Find where the given text appears and provide that cell's center as [X, Y] coordinate. 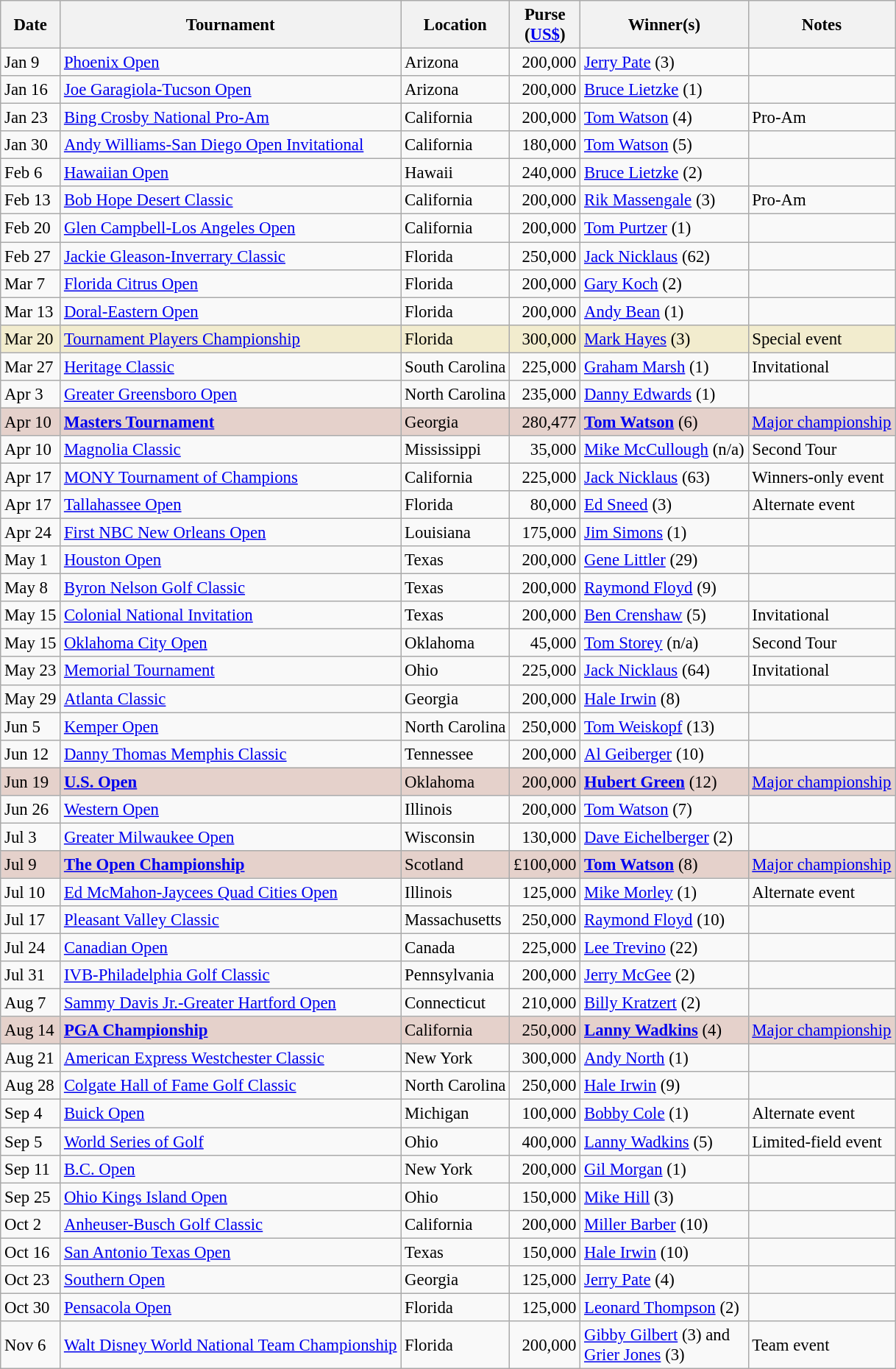
Jerry Pate (4) [664, 1280]
B.C. Open [231, 1169]
Special event [822, 339]
May 29 [31, 698]
Aug 7 [31, 1003]
Tom Watson (8) [664, 865]
Gene Littler (29) [664, 560]
Aug 28 [31, 1086]
Andy North (1) [664, 1058]
Oklahoma City Open [231, 643]
Canada [455, 948]
Ed McMahon-Jaycees Quad Cities Open [231, 892]
Jan 16 [31, 90]
Mike Morley (1) [664, 892]
Atlanta Classic [231, 698]
Lanny Wadkins (5) [664, 1142]
Oct 2 [31, 1224]
Jan 23 [31, 118]
Tom Weiskopf (13) [664, 726]
Tom Watson (7) [664, 810]
Greater Milwaukee Open [231, 837]
Sep 11 [31, 1169]
Hale Irwin (10) [664, 1252]
Sammy Davis Jr.-Greater Hartford Open [231, 1003]
Mississippi [455, 450]
Scotland [455, 865]
May 1 [31, 560]
Wisconsin [455, 837]
First NBC New Orleans Open [231, 533]
Jun 19 [31, 782]
Aug 14 [31, 1030]
Mar 13 [31, 311]
Billy Kratzert (2) [664, 1003]
Tournament [231, 25]
IVB-Philadelphia Golf Classic [231, 975]
130,000 [545, 837]
Byron Nelson Golf Classic [231, 588]
Mar 20 [31, 339]
Jim Simons (1) [664, 533]
Colgate Hall of Fame Golf Classic [231, 1086]
Gil Morgan (1) [664, 1169]
The Open Championship [231, 865]
Mar 7 [31, 283]
Walt Disney World National Team Championship [231, 1345]
Hale Irwin (8) [664, 698]
Bruce Lietzke (2) [664, 173]
100,000 [545, 1114]
Winners-only event [822, 477]
Sep 25 [31, 1197]
Pensacola Open [231, 1307]
Jul 10 [31, 892]
Sep 4 [31, 1114]
American Express Westchester Classic [231, 1058]
Mark Hayes (3) [664, 339]
Mike Hill (3) [664, 1197]
Notes [822, 25]
Apr 24 [31, 533]
240,000 [545, 173]
Feb 6 [31, 173]
Leonard Thompson (2) [664, 1307]
Sep 5 [31, 1142]
Jul 9 [31, 865]
Mike McCullough (n/a) [664, 450]
400,000 [545, 1142]
Miller Barber (10) [664, 1224]
Oct 30 [31, 1307]
Winner(s) [664, 25]
Mar 27 [31, 367]
Florida Citrus Open [231, 283]
Feb 13 [31, 201]
PGA Championship [231, 1030]
Greater Greensboro Open [231, 395]
Graham Marsh (1) [664, 367]
Danny Thomas Memphis Classic [231, 754]
Jun 5 [31, 726]
Masters Tournament [231, 422]
Anheuser-Busch Golf Classic [231, 1224]
Jun 12 [31, 754]
South Carolina [455, 367]
Nov 6 [31, 1345]
210,000 [545, 1003]
Hawaiian Open [231, 173]
Jan 9 [31, 63]
Doral-Eastern Open [231, 311]
Tournament Players Championship [231, 339]
180,000 [545, 145]
Tom Watson (6) [664, 422]
Lee Trevino (22) [664, 948]
Heritage Classic [231, 367]
Al Geiberger (10) [664, 754]
Tom Purtzer (1) [664, 228]
Bing Crosby National Pro-Am [231, 118]
Jerry McGee (2) [664, 975]
Jun 26 [31, 810]
Gibby Gilbert (3) and Grier Jones (3) [664, 1345]
World Series of Golf [231, 1142]
May 8 [31, 588]
Feb 20 [31, 228]
Location [455, 25]
Pennsylvania [455, 975]
175,000 [545, 533]
Colonial National Invitation [231, 615]
Houston Open [231, 560]
Bob Hope Desert Classic [231, 201]
235,000 [545, 395]
35,000 [545, 450]
Oct 16 [31, 1252]
Michigan [455, 1114]
Jul 3 [31, 837]
May 23 [31, 671]
Andy Bean (1) [664, 311]
Feb 27 [31, 256]
Phoenix Open [231, 63]
Tennessee [455, 754]
Southern Open [231, 1280]
Purse(US$) [545, 25]
MONY Tournament of Champions [231, 477]
Ed Sneed (3) [664, 505]
Jan 30 [31, 145]
Lanny Wadkins (4) [664, 1030]
Ben Crenshaw (5) [664, 615]
U.S. Open [231, 782]
Ohio Kings Island Open [231, 1197]
Hubert Green (12) [664, 782]
Canadian Open [231, 948]
Limited-field event [822, 1142]
Pleasant Valley Classic [231, 920]
80,000 [545, 505]
Apr 3 [31, 395]
Jackie Gleason-Inverrary Classic [231, 256]
Jack Nicklaus (63) [664, 477]
Jul 31 [31, 975]
£100,000 [545, 865]
Jack Nicklaus (64) [664, 671]
Glen Campbell-Los Angeles Open [231, 228]
Kemper Open [231, 726]
Magnolia Classic [231, 450]
Memorial Tournament [231, 671]
Tom Storey (n/a) [664, 643]
Andy Williams-San Diego Open Invitational [231, 145]
Jul 24 [31, 948]
Team event [822, 1345]
45,000 [545, 643]
Massachusetts [455, 920]
Tallahassee Open [231, 505]
Bruce Lietzke (1) [664, 90]
Date [31, 25]
Jack Nicklaus (62) [664, 256]
Jerry Pate (3) [664, 63]
Danny Edwards (1) [664, 395]
Raymond Floyd (10) [664, 920]
Bobby Cole (1) [664, 1114]
Tom Watson (5) [664, 145]
Connecticut [455, 1003]
Hale Irwin (9) [664, 1086]
Raymond Floyd (9) [664, 588]
Louisiana [455, 533]
Buick Open [231, 1114]
Rik Massengale (3) [664, 201]
Western Open [231, 810]
San Antonio Texas Open [231, 1252]
Dave Eichelberger (2) [664, 837]
280,477 [545, 422]
Hawaii [455, 173]
Tom Watson (4) [664, 118]
Jul 17 [31, 920]
Gary Koch (2) [664, 283]
Aug 21 [31, 1058]
Oct 23 [31, 1280]
Joe Garagiola-Tucson Open [231, 90]
